Output the [X, Y] coordinate of the center of the cell containing the given text.  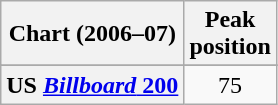
Peak position [230, 34]
US Billboard 200 [92, 85]
75 [230, 85]
Chart (2006–07) [92, 34]
